Search for the cell housing the specified text and yield its [X, Y] center coordinate. 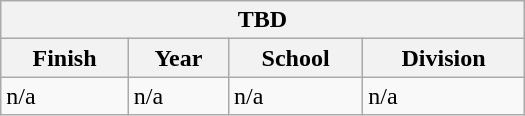
TBD [263, 20]
Division [444, 58]
Finish [65, 58]
School [295, 58]
Year [178, 58]
